Search for the cell housing the specified text and yield its [X, Y] center coordinate. 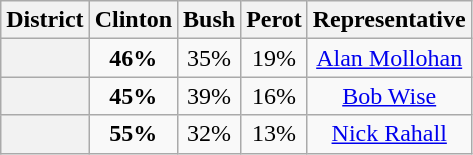
46% [133, 58]
District [45, 20]
19% [274, 58]
13% [274, 134]
Bush [210, 20]
Representative [389, 20]
35% [210, 58]
Bob Wise [389, 96]
45% [133, 96]
32% [210, 134]
Clinton [133, 20]
39% [210, 96]
55% [133, 134]
Nick Rahall [389, 134]
Alan Mollohan [389, 58]
Perot [274, 20]
16% [274, 96]
